From the cell containing the given text, extract its center point as [X, Y] coordinate. 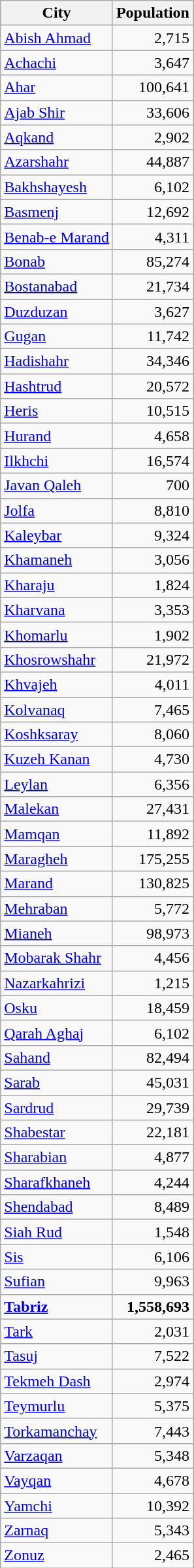
21,972 [153, 659]
Maragheh [57, 859]
Khosrowshahr [57, 659]
Kuzeh Kanan [57, 759]
Ilkhchi [57, 461]
100,641 [153, 88]
Shabestar [57, 1133]
Khvajeh [57, 684]
Bonab [57, 261]
Mianeh [57, 933]
27,431 [153, 809]
2,902 [153, 137]
Varzaqan [57, 1456]
700 [153, 486]
11,892 [153, 834]
Hadishahr [57, 361]
Ajab Shir [57, 112]
175,255 [153, 859]
3,353 [153, 610]
Javan Qaleh [57, 486]
21,734 [153, 286]
Kaleybar [57, 535]
1,558,693 [153, 1307]
2,974 [153, 1381]
16,574 [153, 461]
8,489 [153, 1207]
Vayqan [57, 1480]
4,877 [153, 1158]
3,056 [153, 560]
Ahar [57, 88]
44,887 [153, 162]
Sharabian [57, 1158]
Koshksaray [57, 735]
7,522 [153, 1356]
11,742 [153, 337]
Hashtrud [57, 386]
5,343 [153, 1531]
Sis [57, 1257]
Sahand [57, 1058]
8,060 [153, 735]
Marand [57, 884]
Sarab [57, 1082]
Mobarak Shahr [57, 958]
Kharaju [57, 585]
2,465 [153, 1556]
Leylan [57, 784]
4,730 [153, 759]
6,356 [153, 784]
7,465 [153, 709]
85,274 [153, 261]
7,443 [153, 1431]
5,348 [153, 1456]
Gugan [57, 337]
130,825 [153, 884]
Benab-e Marand [57, 237]
4,678 [153, 1480]
9,324 [153, 535]
1,548 [153, 1232]
10,515 [153, 411]
Bostanabad [57, 286]
10,392 [153, 1505]
Zarnaq [57, 1531]
Tark [57, 1331]
12,692 [153, 212]
3,647 [153, 63]
20,572 [153, 386]
2,715 [153, 38]
Mamqan [57, 834]
4,456 [153, 958]
Kolvanaq [57, 709]
4,311 [153, 237]
82,494 [153, 1058]
5,772 [153, 909]
Kharvana [57, 610]
4,244 [153, 1182]
Population [153, 13]
Nazarkahrizi [57, 983]
98,973 [153, 933]
Basmenj [57, 212]
Heris [57, 411]
5,375 [153, 1406]
22,181 [153, 1133]
Siah Rud [57, 1232]
Tasuj [57, 1356]
Khomarlu [57, 635]
3,627 [153, 312]
Sharafkhaneh [57, 1182]
1,824 [153, 585]
Teymurlu [57, 1406]
City [57, 13]
18,459 [153, 1008]
1,215 [153, 983]
Khamaneh [57, 560]
4,011 [153, 684]
Mehraban [57, 909]
45,031 [153, 1082]
34,346 [153, 361]
8,810 [153, 510]
Zonuz [57, 1556]
Tabriz [57, 1307]
Shendabad [57, 1207]
Jolfa [57, 510]
6,106 [153, 1257]
Achachi [57, 63]
Malekan [57, 809]
2,031 [153, 1331]
Aqkand [57, 137]
Abish Ahmad [57, 38]
1,902 [153, 635]
Torkamanchay [57, 1431]
Sardrud [57, 1108]
29,739 [153, 1108]
Yamchi [57, 1505]
Azarshahr [57, 162]
Hurand [57, 436]
Qarah Aghaj [57, 1033]
33,606 [153, 112]
Osku [57, 1008]
Sufian [57, 1282]
9,963 [153, 1282]
4,658 [153, 436]
Duzduzan [57, 312]
Tekmeh Dash [57, 1381]
Bakhshayesh [57, 187]
